Find where the given text appears and provide that cell's center as (X, Y) coordinate. 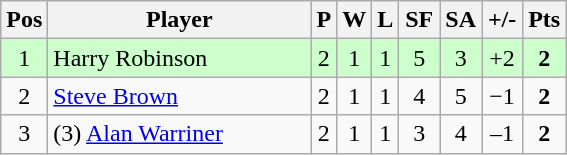
P (324, 20)
Harry Robinson (180, 58)
+/- (502, 20)
Pos (24, 20)
−1 (502, 96)
SF (420, 20)
+2 (502, 58)
–1 (502, 134)
(3) Alan Warriner (180, 134)
Player (180, 20)
L (386, 20)
Steve Brown (180, 96)
SA (461, 20)
Pts (544, 20)
W (354, 20)
